Scan for the cell matching the given text and deliver its [X, Y] coordinate at center. 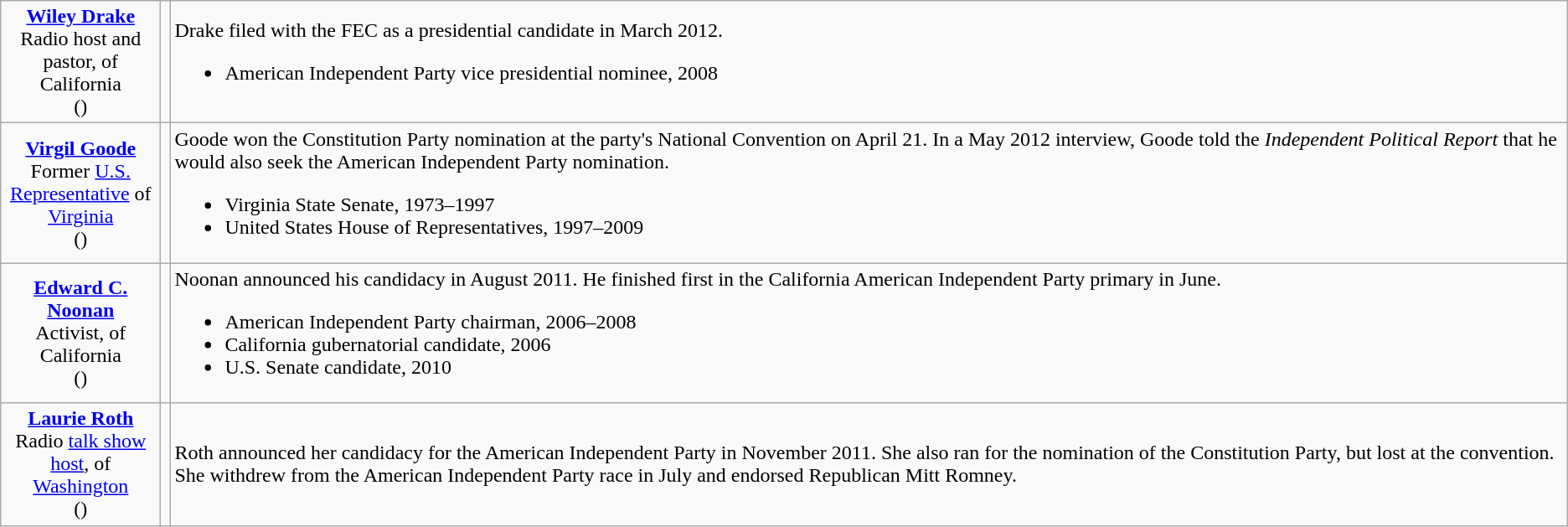
Wiley DrakeRadio host and pastor, of California() [80, 62]
Drake filed with the FEC as a presidential candidate in March 2012.American Independent Party vice presidential nominee, 2008 [869, 62]
Virgil GoodeFormer U.S. Representative of Virginia() [80, 193]
Laurie RothRadio talk show host, of Washington() [80, 464]
Edward C. NoonanActivist, of California() [80, 333]
